Pinpoint the cell where the given text exists, returning its [X, Y] midpoint coordinate. 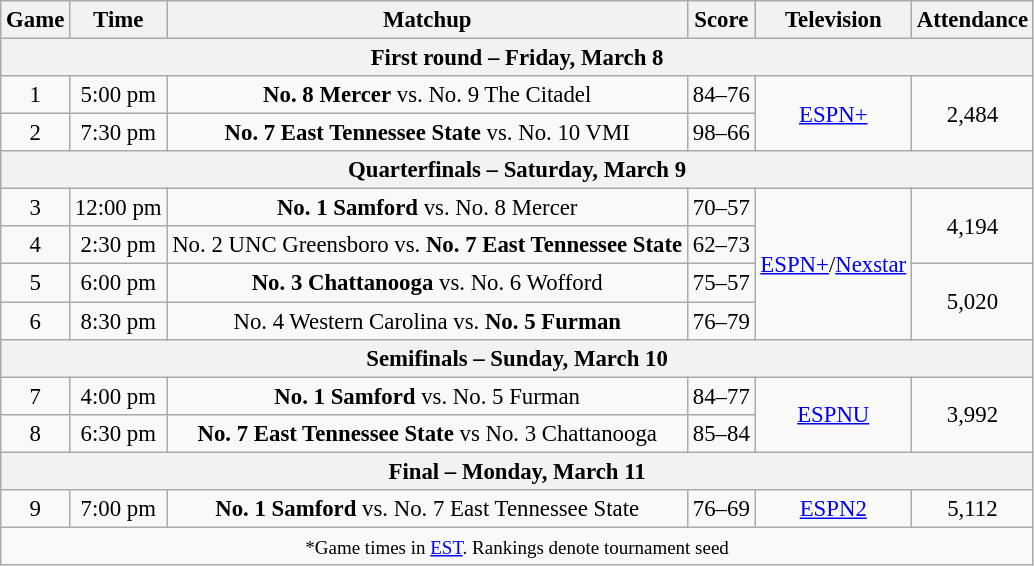
Game [36, 20]
1 [36, 95]
84–77 [722, 396]
2:30 pm [118, 245]
Score [722, 20]
84–76 [722, 95]
No. 1 Samford vs. No. 5 Furman [428, 396]
98–66 [722, 133]
70–57 [722, 208]
85–84 [722, 433]
4 [36, 245]
4:00 pm [118, 396]
Matchup [428, 20]
ESPNU [833, 414]
75–57 [722, 283]
No. 3 Chattanooga vs. No. 6 Wofford [428, 283]
5 [36, 283]
4,194 [972, 226]
No. 1 Samford vs. No. 7 East Tennessee State [428, 509]
5:00 pm [118, 95]
Quarterfinals – Saturday, March 9 [518, 170]
No. 4 Western Carolina vs. No. 5 Furman [428, 321]
7:00 pm [118, 509]
5,020 [972, 302]
76–69 [722, 509]
No. 2 UNC Greensboro vs. No. 7 East Tennessee State [428, 245]
12:00 pm [118, 208]
Television [833, 20]
3,992 [972, 414]
7 [36, 396]
76–79 [722, 321]
ESPN+ [833, 114]
No. 1 Samford vs. No. 8 Mercer [428, 208]
5,112 [972, 509]
ESPN2 [833, 509]
Final – Monday, March 11 [518, 471]
*Game times in EST. Rankings denote tournament seed [518, 546]
2,484 [972, 114]
Attendance [972, 20]
7:30 pm [118, 133]
Time [118, 20]
Semifinals – Sunday, March 10 [518, 358]
ESPN+/Nexstar [833, 264]
2 [36, 133]
6 [36, 321]
No. 8 Mercer vs. No. 9 The Citadel [428, 95]
6:30 pm [118, 433]
9 [36, 509]
6:00 pm [118, 283]
3 [36, 208]
8:30 pm [118, 321]
First round – Friday, March 8 [518, 58]
8 [36, 433]
No. 7 East Tennessee State vs No. 3 Chattanooga [428, 433]
62–73 [722, 245]
No. 7 East Tennessee State vs. No. 10 VMI [428, 133]
